From the cell containing the given text, extract its center point as (x, y) coordinate. 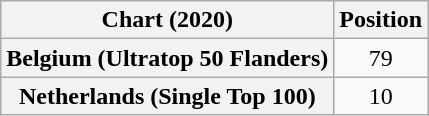
10 (381, 96)
Netherlands (Single Top 100) (168, 96)
79 (381, 58)
Chart (2020) (168, 20)
Position (381, 20)
Belgium (Ultratop 50 Flanders) (168, 58)
